Return the (X, Y) coordinate for the center point of the cell that contains the specified text.  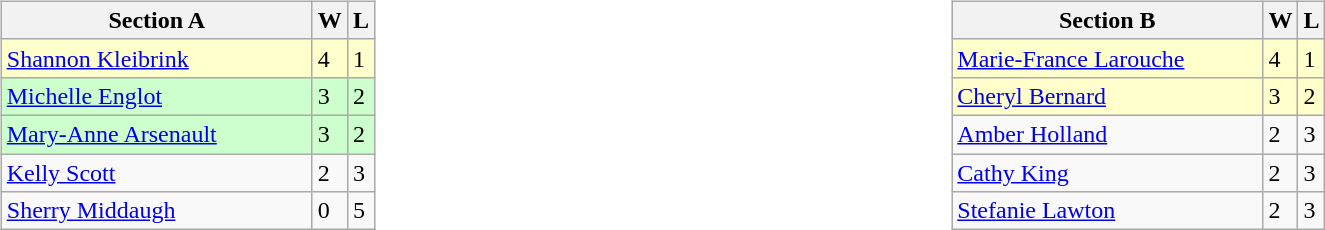
Stefanie Lawton (1108, 211)
Marie-France Larouche (1108, 58)
Kelly Scott (156, 173)
Mary-Anne Arsenault (156, 134)
Amber Holland (1108, 134)
Section A (156, 20)
Shannon Kleibrink (156, 58)
0 (330, 211)
Sherry Middaugh (156, 211)
Cathy King (1108, 173)
Cheryl Bernard (1108, 96)
Section B (1108, 20)
Michelle Englot (156, 96)
5 (360, 211)
